Scan for the cell matching the given text and deliver its [x, y] coordinate at center. 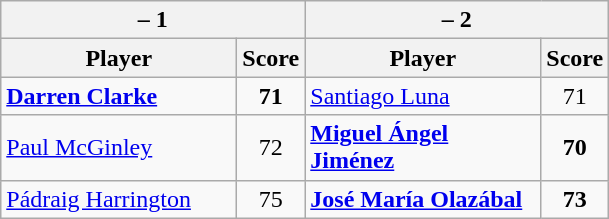
72 [271, 148]
73 [575, 199]
Darren Clarke [119, 96]
José María Olazábal [423, 199]
– 2 [457, 20]
70 [575, 148]
– 1 [153, 20]
75 [271, 199]
Pádraig Harrington [119, 199]
Miguel Ángel Jiménez [423, 148]
Paul McGinley [119, 148]
Santiago Luna [423, 96]
